Detect which cell encompasses the target text, then output its (X, Y) center coordinate. 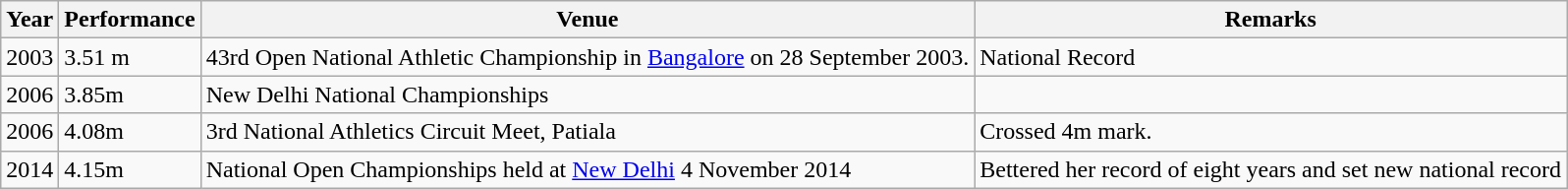
4.08m (130, 132)
Crossed 4m mark. (1271, 132)
Year (29, 20)
National Record (1271, 57)
3.85m (130, 94)
3.51 m (130, 57)
3rd National Athletics Circuit Meet, Patiala (588, 132)
National Open Championships held at New Delhi 4 November 2014 (588, 169)
Performance (130, 20)
Remarks (1271, 20)
New Delhi National Championships (588, 94)
2003 (29, 57)
Venue (588, 20)
2014 (29, 169)
43rd Open National Athletic Championship in Bangalore on 28 September 2003. (588, 57)
4.15m (130, 169)
Bettered her record of eight years and set new national record (1271, 169)
